Identify which cell holds the provided text, then report its (x, y) central coordinate. 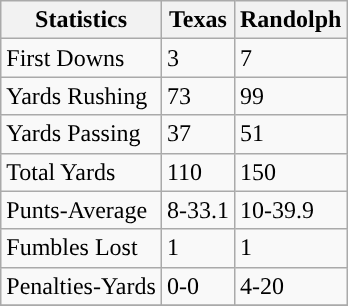
Yards Rushing (82, 96)
Punts-Average (82, 210)
10-39.9 (290, 210)
37 (198, 134)
First Downs (82, 58)
8-33.1 (198, 210)
Penalties-Yards (82, 286)
0-0 (198, 286)
99 (290, 96)
Yards Passing (82, 134)
Randolph (290, 20)
51 (290, 134)
Fumbles Lost (82, 248)
Total Yards (82, 172)
4-20 (290, 286)
Texas (198, 20)
73 (198, 96)
150 (290, 172)
3 (198, 58)
Statistics (82, 20)
7 (290, 58)
110 (198, 172)
